Determine the (X, Y) coordinate at the center of the cell enclosing the given text.  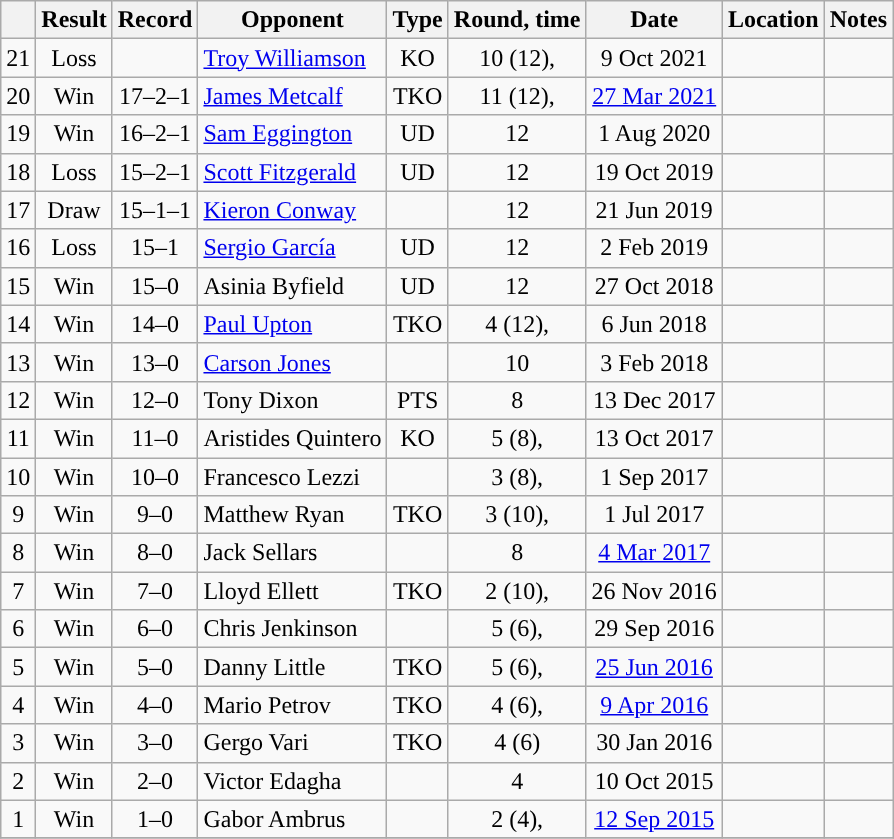
10–0 (155, 477)
16 (18, 248)
Type (418, 20)
2 (4), (517, 819)
4 (12), (517, 324)
3 (10), (517, 515)
15–2–1 (155, 172)
13–0 (155, 362)
2 (10), (517, 591)
1 Aug 2020 (654, 134)
Danny Little (292, 667)
21 Jun 2019 (654, 210)
Sergio García (292, 248)
Kieron Conway (292, 210)
Lloyd Ellett (292, 591)
5 (18, 667)
14 (18, 324)
7 (18, 591)
Francesco Lezzi (292, 477)
9 Apr 2016 (654, 705)
4 Mar 2017 (654, 553)
5 (8), (517, 438)
Sam Eggington (292, 134)
20 (18, 96)
Matthew Ryan (292, 515)
17–2–1 (155, 96)
Location (773, 20)
15–0 (155, 286)
4 (6), (517, 705)
21 (18, 58)
27 Oct 2018 (654, 286)
19 Oct 2019 (654, 172)
16–2–1 (155, 134)
Result (74, 20)
26 Nov 2016 (654, 591)
13 Dec 2017 (654, 400)
Record (155, 20)
Paul Upton (292, 324)
Aristides Quintero (292, 438)
7–0 (155, 591)
Victor Edagha (292, 781)
19 (18, 134)
15 (18, 286)
5–0 (155, 667)
11–0 (155, 438)
11 (12), (517, 96)
6 (18, 629)
25 Jun 2016 (654, 667)
11 (18, 438)
2 Feb 2019 (654, 248)
29 Sep 2016 (654, 629)
3 Feb 2018 (654, 362)
9 (18, 515)
12–0 (155, 400)
27 Mar 2021 (654, 96)
Opponent (292, 20)
Draw (74, 210)
Gabor Ambrus (292, 819)
1 Jul 2017 (654, 515)
1 Sep 2017 (654, 477)
14–0 (155, 324)
4 (6) (517, 743)
Notes (858, 20)
Scott Fitzgerald (292, 172)
6 Jun 2018 (654, 324)
2 (18, 781)
Gergo Vari (292, 743)
1–0 (155, 819)
Carson Jones (292, 362)
30 Jan 2016 (654, 743)
3 (8), (517, 477)
Round, time (517, 20)
4–0 (155, 705)
9 Oct 2021 (654, 58)
3 (18, 743)
James Metcalf (292, 96)
12 Sep 2015 (654, 819)
15–1 (155, 248)
Jack Sellars (292, 553)
13 (18, 362)
Mario Petrov (292, 705)
9–0 (155, 515)
Asinia Byfield (292, 286)
13 Oct 2017 (654, 438)
Date (654, 20)
Troy Williamson (292, 58)
8–0 (155, 553)
6–0 (155, 629)
PTS (418, 400)
10 Oct 2015 (654, 781)
1 (18, 819)
Tony Dixon (292, 400)
Chris Jenkinson (292, 629)
15–1–1 (155, 210)
2–0 (155, 781)
17 (18, 210)
10 (12), (517, 58)
18 (18, 172)
3–0 (155, 743)
